Search for the cell housing the specified text and yield its [x, y] center coordinate. 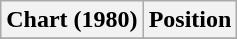
Chart (1980) [72, 20]
Position [190, 20]
